Detect which cell encompasses the target text, then output its [x, y] center coordinate. 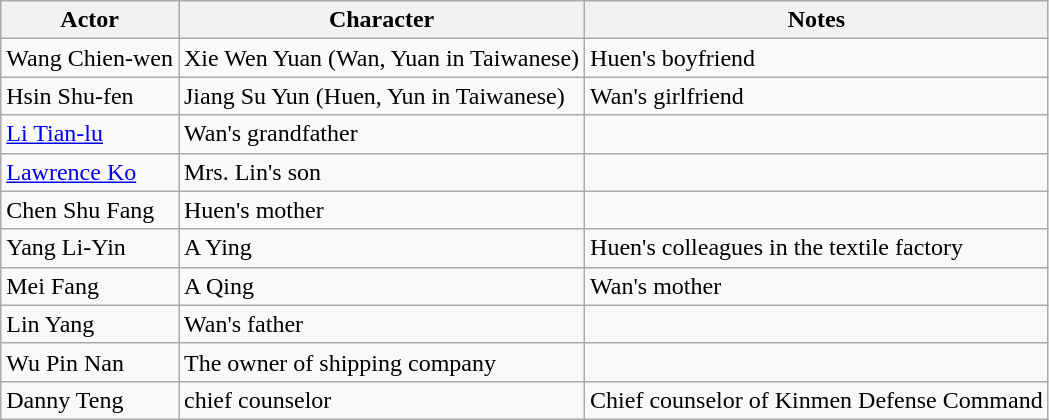
Lawrence Ko [90, 172]
Actor [90, 20]
Lin Yang [90, 324]
Wan's grandfather [381, 134]
Wu Pin Nan [90, 362]
Li Tian-lu [90, 134]
Chen Shu Fang [90, 210]
Mrs. Lin's son [381, 172]
The owner of shipping company [381, 362]
Hsin Shu-fen [90, 96]
A Qing [381, 286]
Character [381, 20]
A Ying [381, 248]
chief counselor [381, 400]
Wan's girlfriend [817, 96]
Jiang Su Yun (Huen, Yun in Taiwanese) [381, 96]
Yang Li-Yin [90, 248]
Huen's boyfriend [817, 58]
Wan's mother [817, 286]
Chief counselor of Kinmen Defense Command [817, 400]
Xie Wen Yuan (Wan, Yuan in Taiwanese) [381, 58]
Huen's mother [381, 210]
Wan's father [381, 324]
Wang Chien-wen [90, 58]
Mei Fang [90, 286]
Huen's colleagues in the textile factory [817, 248]
Notes [817, 20]
Danny Teng [90, 400]
